Return the (x, y) coordinate for the center point of the cell that contains the specified text.  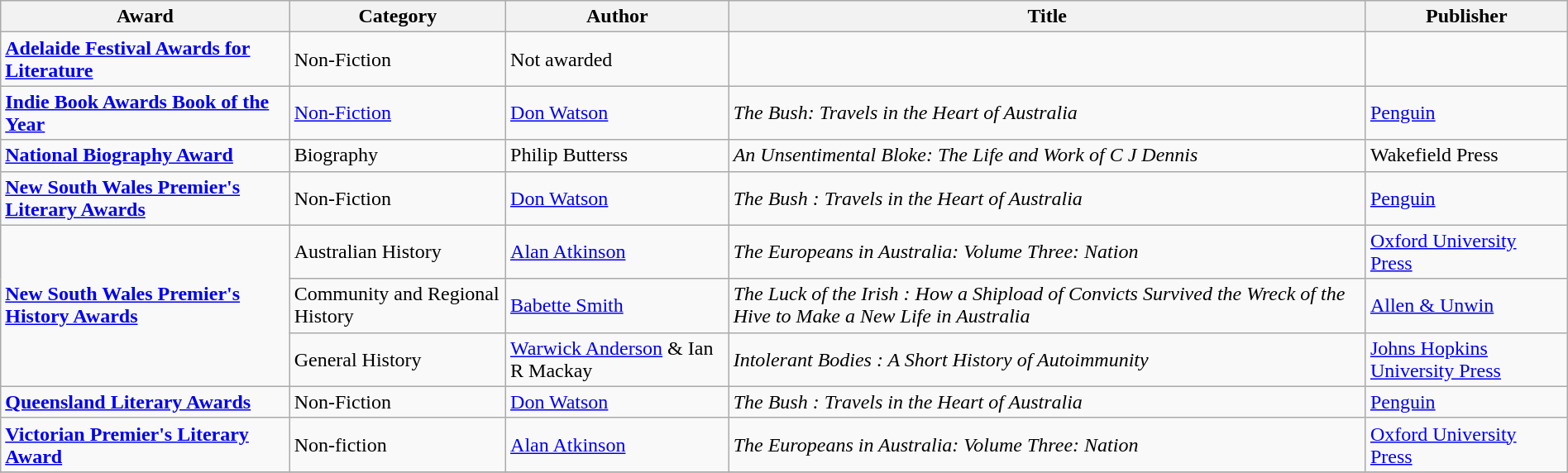
Philip Butterss (618, 155)
Australian History (397, 251)
Biography (397, 155)
Not awarded (618, 60)
Award (146, 17)
Adelaide Festival Awards for Literature (146, 60)
Author (618, 17)
Community and Regional History (397, 306)
Title (1047, 17)
National Biography Award (146, 155)
Intolerant Bodies : A Short History of Autoimmunity (1047, 359)
Warwick Anderson & Ian R Mackay (618, 359)
Publisher (1466, 17)
Non-fiction (397, 445)
Category (397, 17)
Queensland Literary Awards (146, 402)
Indie Book Awards Book of the Year (146, 112)
General History (397, 359)
Wakefield Press (1466, 155)
Johns Hopkins University Press (1466, 359)
The Bush: Travels in the Heart of Australia (1047, 112)
New South Wales Premier's Literary Awards (146, 198)
Victorian Premier's Literary Award (146, 445)
The Luck of the Irish : How a Shipload of Convicts Survived the Wreck of the Hive to Make a New Life in Australia (1047, 306)
New South Wales Premier's History Awards (146, 306)
An Unsentimental Bloke: The Life and Work of C J Dennis (1047, 155)
Babette Smith (618, 306)
Allen & Unwin (1466, 306)
